Return the [X, Y] coordinate for the center point of the cell that contains the specified text.  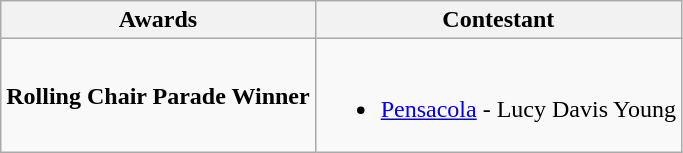
Pensacola - Lucy Davis Young [498, 96]
Contestant [498, 20]
Awards [158, 20]
Rolling Chair Parade Winner [158, 96]
